Determine the (x, y) coordinate at the center of the cell enclosing the given text.  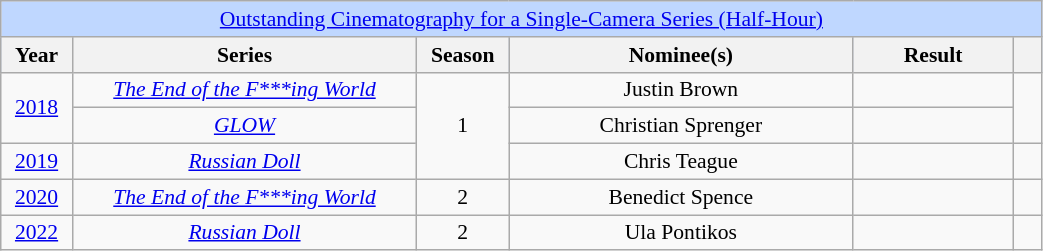
Ula Pontikos (681, 233)
2022 (37, 233)
Season (463, 55)
Outstanding Cinematography for a Single-Camera Series (Half-Hour) (522, 19)
Justin Brown (681, 90)
Nominee(s) (681, 55)
Christian Sprenger (681, 126)
Result (933, 55)
2018 (37, 108)
Series (244, 55)
1 (463, 126)
Chris Teague (681, 162)
2020 (37, 197)
Year (37, 55)
GLOW (244, 126)
Benedict Spence (681, 197)
2019 (37, 162)
